Locate the cell with the specified text and output its [X, Y] center coordinate. 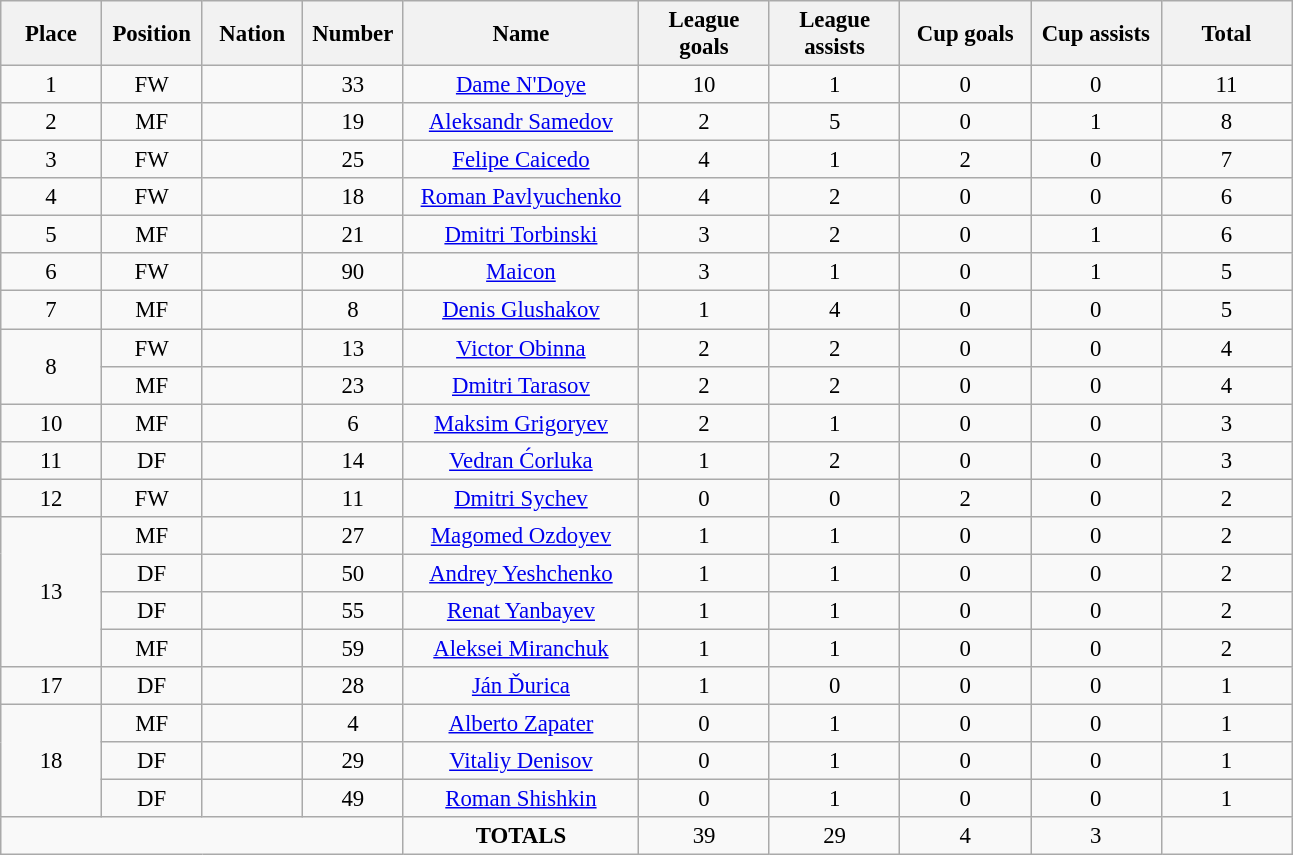
Cup assists [1096, 34]
Roman Pavlyuchenko [521, 197]
Andrey Yeshchenko [521, 573]
Maksim Grigoryev [521, 423]
27 [354, 536]
Cup goals [966, 34]
14 [354, 460]
Position [152, 34]
Vedran Ćorluka [521, 460]
Victor Obinna [521, 348]
Renat Yanbayev [521, 611]
Number [354, 34]
League assists [834, 34]
33 [354, 85]
Ján Ďurica [521, 686]
Dmitri Tarasov [521, 385]
23 [354, 385]
12 [52, 498]
League goals [704, 34]
Vitaliy Denisov [521, 761]
90 [354, 273]
Maicon [521, 273]
Place [52, 34]
Total [1226, 34]
59 [354, 648]
17 [52, 686]
Aleksandr Samedov [521, 122]
Dame N'Doye [521, 85]
TOTALS [521, 836]
Aleksei Miranchuk [521, 648]
Dmitri Torbinski [521, 235]
55 [354, 611]
Magomed Ozdoyev [521, 536]
28 [354, 686]
19 [354, 122]
Roman Shishkin [521, 799]
Dmitri Sychev [521, 498]
Nation [252, 34]
21 [354, 235]
Alberto Zapater [521, 724]
50 [354, 573]
49 [354, 799]
Name [521, 34]
25 [354, 160]
Denis Glushakov [521, 310]
Felipe Caicedo [521, 160]
39 [704, 836]
